Extract the (x, y) coordinate from the center of the cell holding the provided text.  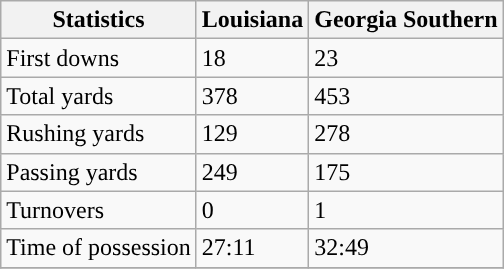
Statistics (99, 20)
129 (252, 134)
18 (252, 58)
First downs (99, 58)
27:11 (252, 248)
Turnovers (99, 210)
Georgia Southern (406, 20)
0 (252, 210)
249 (252, 172)
Rushing yards (99, 134)
278 (406, 134)
Louisiana (252, 20)
Time of possession (99, 248)
453 (406, 96)
1 (406, 210)
175 (406, 172)
32:49 (406, 248)
23 (406, 58)
Total yards (99, 96)
378 (252, 96)
Passing yards (99, 172)
